Identify which cell holds the provided text, then report its (x, y) central coordinate. 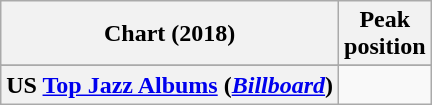
Peakposition (385, 34)
Chart (2018) (170, 34)
US Top Jazz Albums (Billboard) (170, 85)
